Search for the cell housing the specified text and yield its (x, y) center coordinate. 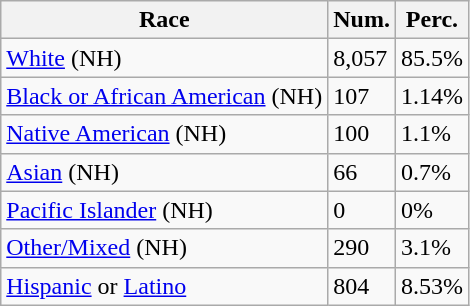
Perc. (432, 20)
Num. (362, 20)
Other/Mixed (NH) (164, 248)
8,057 (362, 58)
66 (362, 172)
Native American (NH) (164, 134)
3.1% (432, 248)
0% (432, 210)
100 (362, 134)
Black or African American (NH) (164, 96)
1.1% (432, 134)
0 (362, 210)
Pacific Islander (NH) (164, 210)
804 (362, 286)
107 (362, 96)
Hispanic or Latino (164, 286)
85.5% (432, 58)
Asian (NH) (164, 172)
290 (362, 248)
8.53% (432, 286)
Race (164, 20)
0.7% (432, 172)
1.14% (432, 96)
White (NH) (164, 58)
